Find where the given text appears and provide that cell's center as (x, y) coordinate. 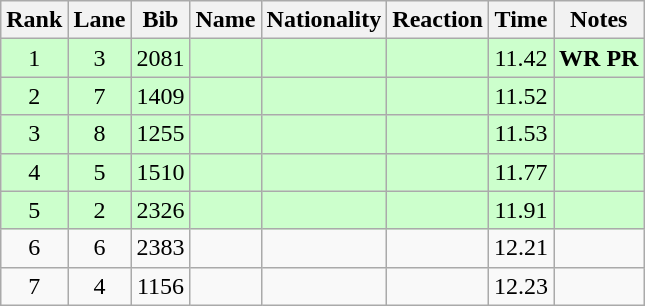
1510 (160, 172)
WR PR (599, 58)
11.77 (520, 172)
Time (520, 20)
2383 (160, 248)
11.53 (520, 134)
1 (34, 58)
Reaction (438, 20)
12.23 (520, 286)
1409 (160, 96)
Lane (100, 20)
2081 (160, 58)
1255 (160, 134)
11.52 (520, 96)
Rank (34, 20)
2326 (160, 210)
Name (226, 20)
Notes (599, 20)
12.21 (520, 248)
Bib (160, 20)
11.91 (520, 210)
8 (100, 134)
Nationality (324, 20)
1156 (160, 286)
11.42 (520, 58)
